Return the (x, y) coordinate for the center point of the cell that contains the specified text.  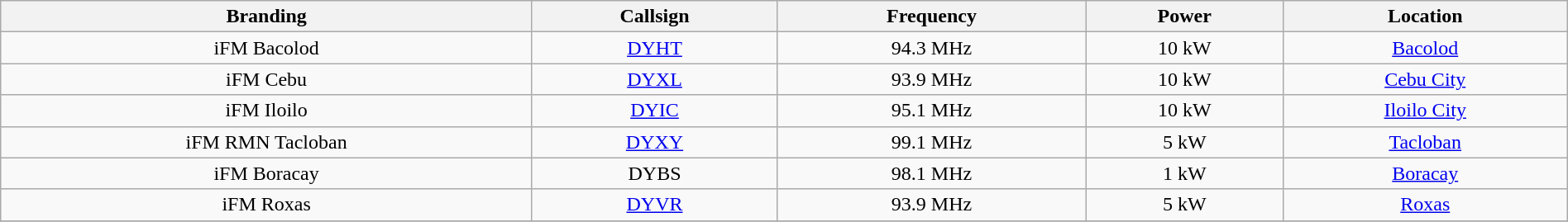
DYXY (654, 142)
iFM Cebu (266, 79)
iFM RMN Tacloban (266, 142)
99.1 MHz (932, 142)
DYVR (654, 205)
Power (1184, 17)
Roxas (1425, 205)
iFM Boracay (266, 173)
DYXL (654, 79)
DYHT (654, 48)
94.3 MHz (932, 48)
Location (1425, 17)
Branding (266, 17)
iFM Roxas (266, 205)
iFM Iloilo (266, 111)
Frequency (932, 17)
DYIC (654, 111)
Callsign (654, 17)
98.1 MHz (932, 173)
Bacolod (1425, 48)
95.1 MHz (932, 111)
Boracay (1425, 173)
Iloilo City (1425, 111)
Cebu City (1425, 79)
iFM Bacolod (266, 48)
DYBS (654, 173)
Tacloban (1425, 142)
1 kW (1184, 173)
